For the text-containing cell, return its midpoint in [x, y] coordinate format. 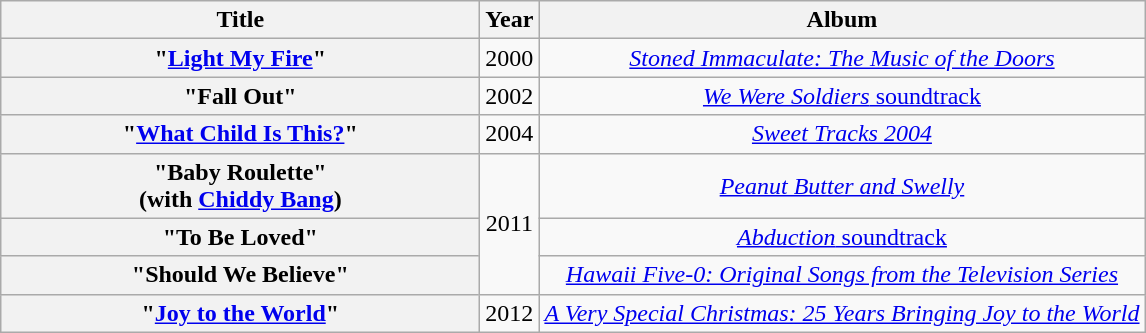
"Joy to the World" [240, 313]
"Light My Fire" [240, 58]
Stoned Immaculate: The Music of the Doors [842, 58]
2012 [510, 313]
"To Be Loved" [240, 237]
2002 [510, 96]
"What Child Is This?" [240, 134]
2004 [510, 134]
A Very Special Christmas: 25 Years Bringing Joy to the World [842, 313]
We Were Soldiers soundtrack [842, 96]
Peanut Butter and Swelly [842, 186]
Sweet Tracks 2004 [842, 134]
"Baby Roulette"(with Chiddy Bang) [240, 186]
2011 [510, 224]
"Should We Believe" [240, 275]
"Fall Out" [240, 96]
Year [510, 20]
2000 [510, 58]
Abduction soundtrack [842, 237]
Album [842, 20]
Hawaii Five-0: Original Songs from the Television Series [842, 275]
Title [240, 20]
